Determine the (X, Y) coordinate at the center of the cell enclosing the given text.  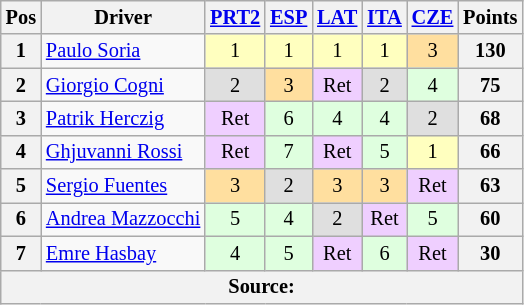
PRT2 (235, 17)
30 (490, 253)
66 (490, 152)
LAT (337, 17)
Andrea Mazzocchi (123, 219)
Points (490, 17)
Sergio Fuentes (123, 186)
75 (490, 85)
130 (490, 51)
Emre Hasbay (123, 253)
63 (490, 186)
Patrik Herczig (123, 118)
ESP (288, 17)
Ghjuvanni Rossi (123, 152)
Giorgio Cogni (123, 85)
CZE (433, 17)
Pos (21, 17)
Driver (123, 17)
68 (490, 118)
ITA (384, 17)
Paulo Soria (123, 51)
Source: (262, 287)
60 (490, 219)
